Return (X, Y) of the center of cell containing provided text 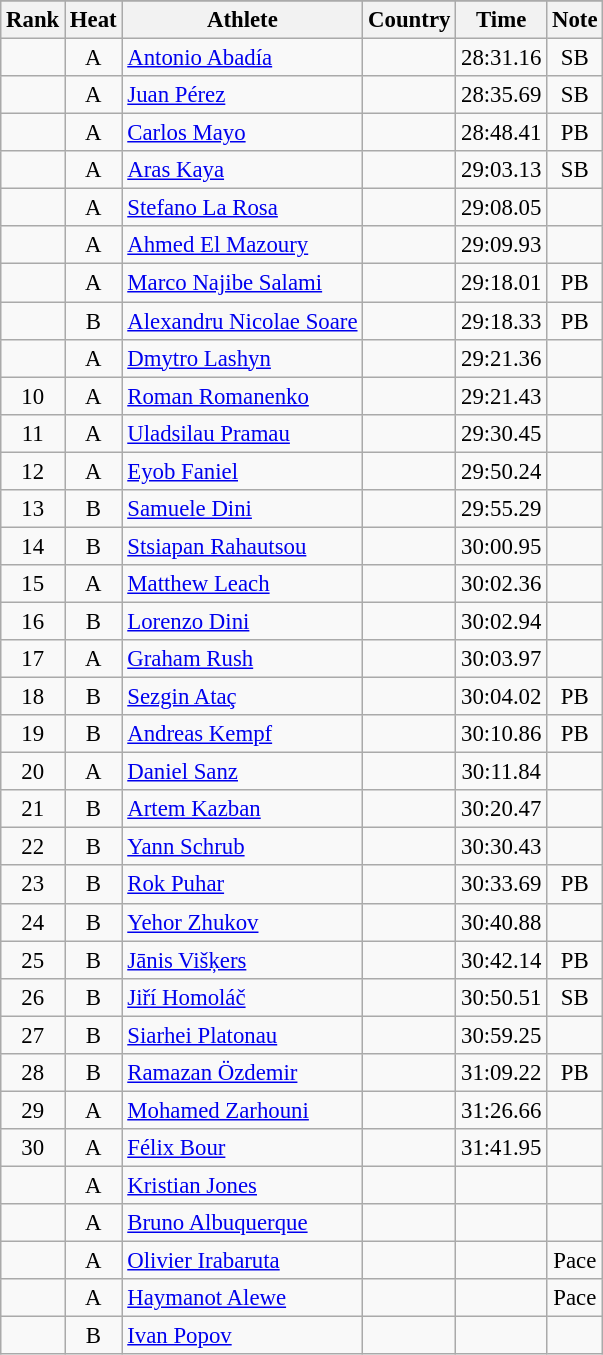
Uladsilau Pramau (242, 433)
Roman Romanenko (242, 396)
30:00.95 (502, 546)
30:11.84 (502, 772)
22 (33, 847)
Juan Pérez (242, 95)
Siarhei Platonau (242, 1035)
23 (33, 885)
24 (33, 922)
31:26.66 (502, 1110)
30:40.88 (502, 922)
Aras Kaya (242, 170)
29:21.43 (502, 396)
30:04.02 (502, 697)
Jānis Višķers (242, 960)
Andreas Kempf (242, 734)
Marco Najibe Salami (242, 283)
30:42.14 (502, 960)
12 (33, 471)
Kristian Jones (242, 1185)
Rok Puhar (242, 885)
17 (33, 659)
29:08.05 (502, 208)
Bruno Albuquerque (242, 1223)
Félix Bour (242, 1148)
14 (33, 546)
28 (33, 1073)
Sezgin Ataç (242, 697)
Time (502, 20)
Carlos Mayo (242, 133)
Note (575, 20)
16 (33, 621)
30:02.94 (502, 621)
19 (33, 734)
18 (33, 697)
Samuele Dini (242, 509)
Mohamed Zarhouni (242, 1110)
30:33.69 (502, 885)
Alexandru Nicolae Soare (242, 321)
30:50.51 (502, 997)
25 (33, 960)
Artem Kazban (242, 809)
29:30.45 (502, 433)
13 (33, 509)
Ahmed El Mazoury (242, 245)
29:18.33 (502, 321)
28:31.16 (502, 58)
20 (33, 772)
Lorenzo Dini (242, 621)
29:55.29 (502, 509)
Daniel Sanz (242, 772)
28:48.41 (502, 133)
31:41.95 (502, 1148)
29:09.93 (502, 245)
Jiří Homoláč (242, 997)
Dmytro Lashyn (242, 358)
15 (33, 584)
Rank (33, 20)
21 (33, 809)
29:03.13 (502, 170)
Stsiapan Rahautsou (242, 546)
27 (33, 1035)
Haymanot Alewe (242, 1298)
Graham Rush (242, 659)
11 (33, 433)
30:03.97 (502, 659)
29:21.36 (502, 358)
Stefano La Rosa (242, 208)
26 (33, 997)
10 (33, 396)
Eyob Faniel (242, 471)
Ramazan Özdemir (242, 1073)
Olivier Irabaruta (242, 1261)
Yehor Zhukov (242, 922)
Heat (94, 20)
Antonio Abadía (242, 58)
30:20.47 (502, 809)
29:50.24 (502, 471)
30 (33, 1148)
30:59.25 (502, 1035)
Country (410, 20)
Yann Schrub (242, 847)
30:30.43 (502, 847)
29:18.01 (502, 283)
29 (33, 1110)
31:09.22 (502, 1073)
Matthew Leach (242, 584)
30:02.36 (502, 584)
Ivan Popov (242, 1336)
30:10.86 (502, 734)
Athlete (242, 20)
28:35.69 (502, 95)
